Locate the cell with the specified text and output its [x, y] center coordinate. 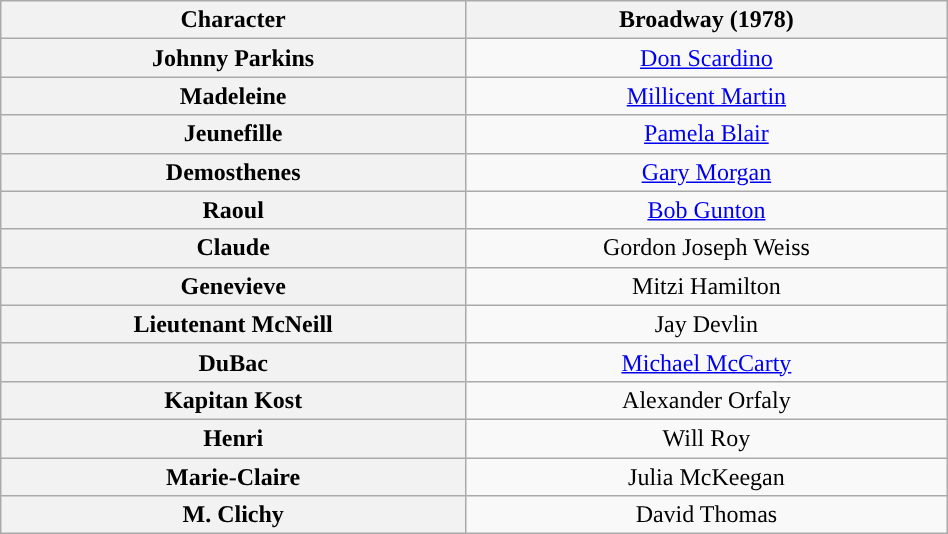
Jay Devlin [707, 324]
M. Clichy [234, 515]
Genevieve [234, 286]
Gordon Joseph Weiss [707, 248]
Gary Morgan [707, 172]
Will Roy [707, 438]
Claude [234, 248]
Bob Gunton [707, 210]
Mitzi Hamilton [707, 286]
Pamela Blair [707, 134]
Broadway (1978) [707, 20]
Alexander Orfaly [707, 400]
Michael McCarty [707, 362]
DuBac [234, 362]
Millicent Martin [707, 96]
Lieutenant McNeill [234, 324]
Don Scardino [707, 58]
Raoul [234, 210]
David Thomas [707, 515]
Jeunefille [234, 134]
Kapitan Kost [234, 400]
Character [234, 20]
Julia McKeegan [707, 477]
Madeleine [234, 96]
Henri [234, 438]
Demosthenes [234, 172]
Johnny Parkins [234, 58]
Marie-Claire [234, 477]
